Find where the given text appears and provide that cell's center as (x, y) coordinate. 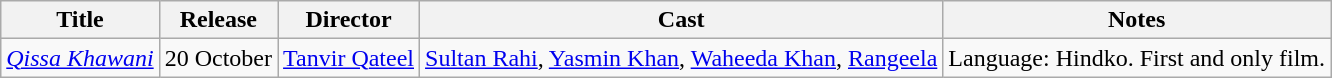
20 October (218, 58)
Title (80, 20)
Tanvir Qateel (349, 58)
Director (349, 20)
Release (218, 20)
Qissa Khawani (80, 58)
Notes (1137, 20)
Cast (682, 20)
Sultan Rahi, Yasmin Khan, Waheeda Khan, Rangeela (682, 58)
Language: Hindko. First and only film. (1137, 58)
